From the cell containing the given text, extract its center point as [X, Y] coordinate. 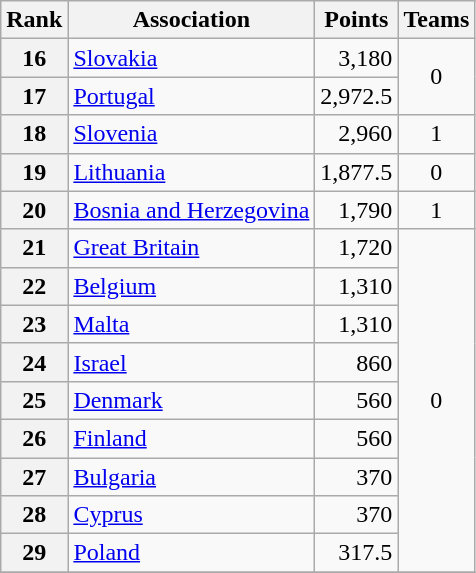
Belgium [192, 286]
Finland [192, 438]
Great Britain [192, 248]
Portugal [192, 96]
28 [34, 515]
Cyprus [192, 515]
1,720 [356, 248]
Points [356, 20]
1,790 [356, 210]
20 [34, 210]
Poland [192, 553]
2,960 [356, 134]
27 [34, 477]
17 [34, 96]
Israel [192, 362]
Bulgaria [192, 477]
Denmark [192, 400]
21 [34, 248]
317.5 [356, 553]
Lithuania [192, 172]
25 [34, 400]
Teams [436, 20]
Bosnia and Herzegovina [192, 210]
Rank [34, 20]
24 [34, 362]
Malta [192, 324]
1,877.5 [356, 172]
26 [34, 438]
2,972.5 [356, 96]
Slovenia [192, 134]
Association [192, 20]
Slovakia [192, 58]
23 [34, 324]
3,180 [356, 58]
22 [34, 286]
19 [34, 172]
29 [34, 553]
860 [356, 362]
16 [34, 58]
18 [34, 134]
